Provide the [X, Y] coordinate of the cell's center where the given text is located.  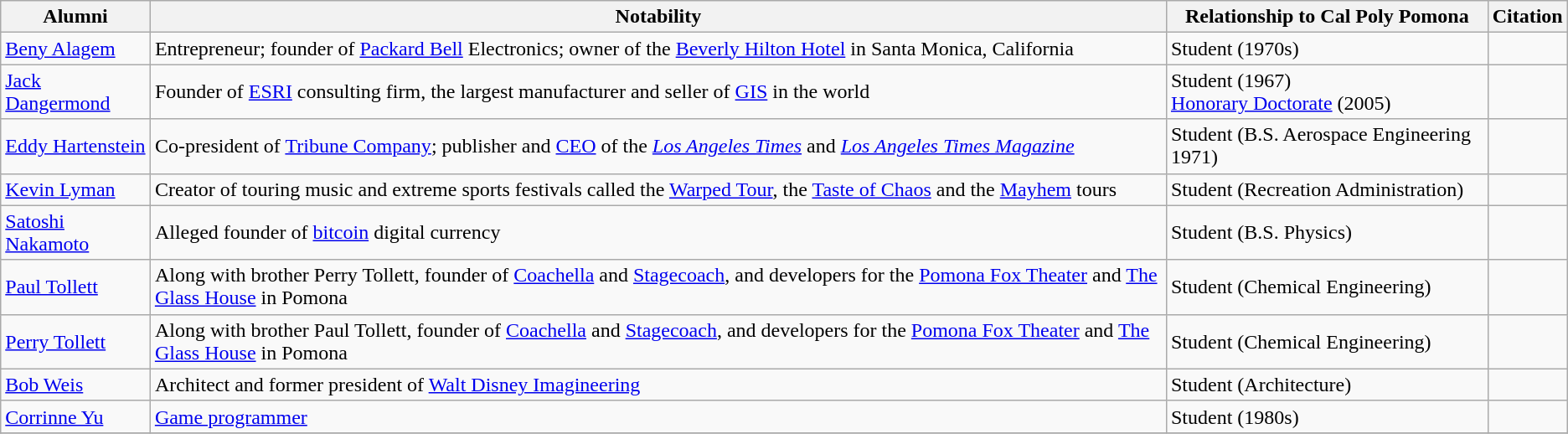
Citation [1528, 17]
Eddy Hartenstein [75, 146]
Bob Weis [75, 385]
Student (1970s) [1327, 49]
Co-president of Tribune Company; publisher and CEO of the Los Angeles Times and Los Angeles Times Magazine [658, 146]
Beny Alagem [75, 49]
Architect and former president of Walt Disney Imagineering [658, 385]
Founder of ESRI consulting firm, the largest manufacturer and seller of GIS in the world [658, 92]
Student (B.S. Physics) [1327, 233]
Perry Tollett [75, 342]
Along with brother Paul Tollett, founder of Coachella and Stagecoach, and developers for the Pomona Fox Theater and The Glass House in Pomona [658, 342]
Game programmer [658, 416]
Student (B.S. Aerospace Engineering 1971) [1327, 146]
Student (1967) Honorary Doctorate (2005) [1327, 92]
Alleged founder of bitcoin digital currency [658, 233]
Creator of touring music and extreme sports festivals called the Warped Tour, the Taste of Chaos and the Mayhem tours [658, 189]
Alumni [75, 17]
Paul Tollett [75, 287]
Jack Dangermond [75, 92]
Notability [658, 17]
Satoshi Nakamoto [75, 233]
Student (1980s) [1327, 416]
Entrepreneur; founder of Packard Bell Electronics; owner of the Beverly Hilton Hotel in Santa Monica, California [658, 49]
Along with brother Perry Tollett, founder of Coachella and Stagecoach, and developers for the Pomona Fox Theater and The Glass House in Pomona [658, 287]
Student (Recreation Administration) [1327, 189]
Relationship to Cal Poly Pomona [1327, 17]
Kevin Lyman [75, 189]
Student (Architecture) [1327, 385]
Corrinne Yu [75, 416]
